From the cell containing the given text, extract its center point as (X, Y) coordinate. 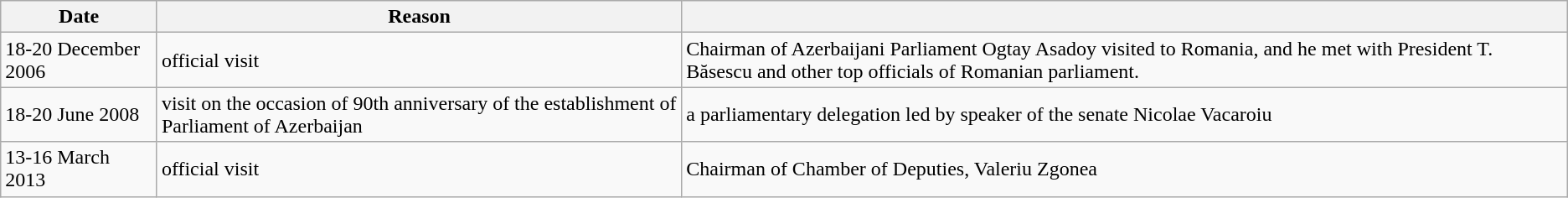
Date (79, 17)
a parliamentary delegation led by speaker of the senate Nicolae Vacaroiu (1125, 114)
18-20 June 2008 (79, 114)
13-16 March 2013 (79, 169)
18-20 December 2006 (79, 60)
Reason (419, 17)
Chairman of Chamber of Deputies, Valeriu Zgonea (1125, 169)
visit on the occasion of 90th anniversary of the establishment of Parliament of Azerbaijan (419, 114)
